Pinpoint the cell where the given text exists, returning its [X, Y] midpoint coordinate. 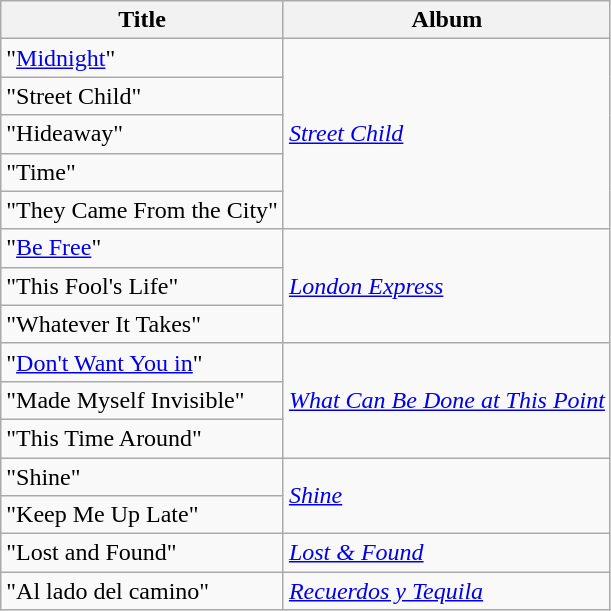
Album [446, 20]
"Shine" [142, 477]
"They Came From the City" [142, 210]
"Al lado del camino" [142, 591]
"Don't Want You in" [142, 362]
"Whatever It Takes" [142, 324]
"Lost and Found" [142, 553]
Title [142, 20]
"This Time Around" [142, 438]
Recuerdos y Tequila [446, 591]
Shine [446, 496]
"Street Child" [142, 96]
"This Fool's Life" [142, 286]
"Hideaway" [142, 134]
"Made Myself Invisible" [142, 400]
"Be Free" [142, 248]
What Can Be Done at This Point [446, 400]
Lost & Found [446, 553]
London Express [446, 286]
"Midnight" [142, 58]
"Time" [142, 172]
Street Child [446, 134]
"Keep Me Up Late" [142, 515]
